For the text-containing cell, return its midpoint in [x, y] coordinate format. 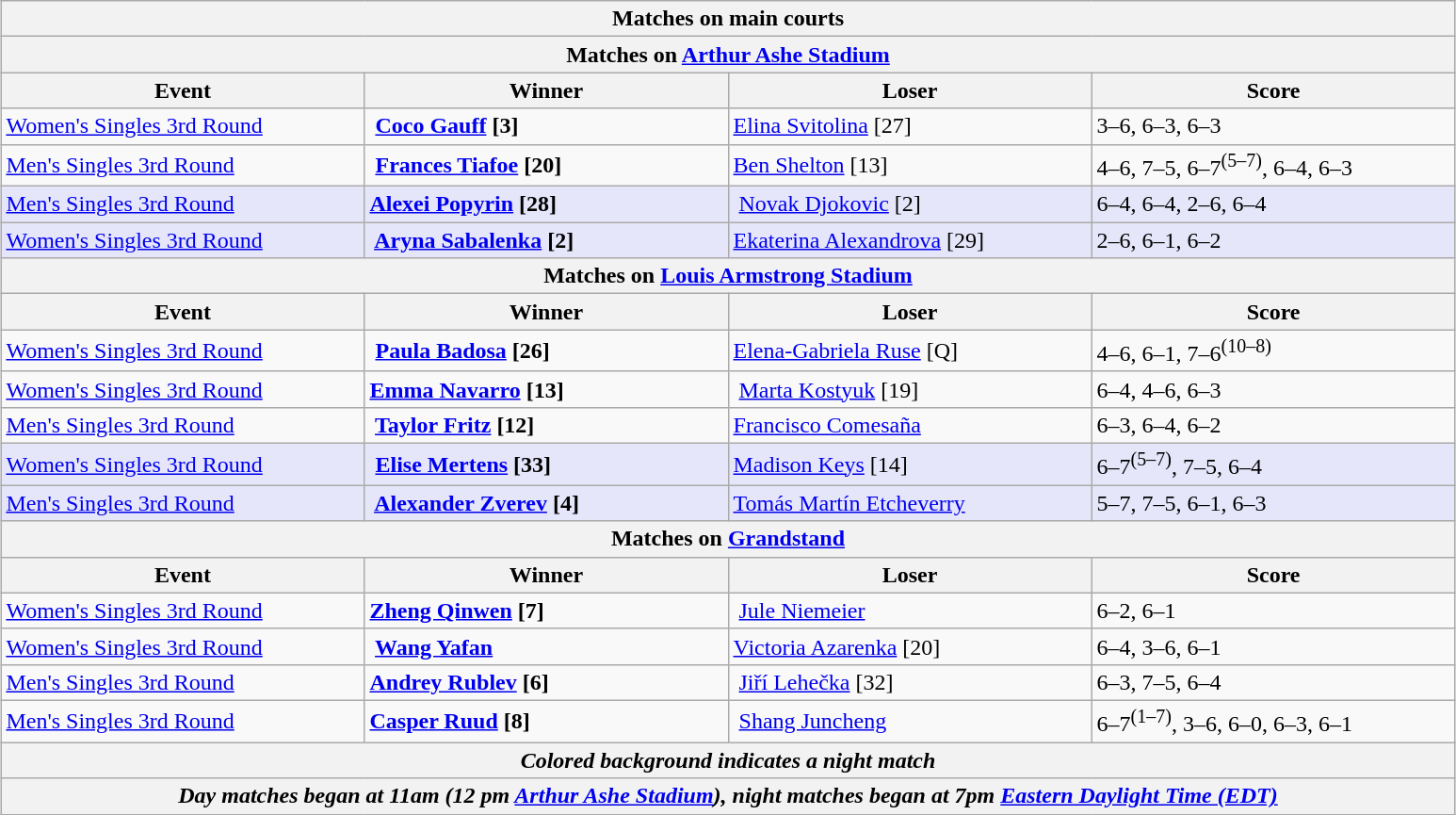
Frances Tiafoe [20] [546, 166]
Alexander Zverev [4] [546, 503]
Ben Shelton [13] [910, 166]
6–7(5–7), 7–5, 6–4 [1273, 464]
Victoria Azarenka [20] [910, 646]
Jiří Lehečka [32] [910, 682]
Matches on Arthur Ashe Stadium [728, 55]
Madison Keys [14] [910, 464]
6–4, 3–6, 6–1 [1273, 646]
5–7, 7–5, 6–1, 6–3 [1273, 503]
Zheng Qinwen [7] [546, 611]
6–3, 7–5, 6–4 [1273, 682]
6–2, 6–1 [1273, 611]
4–6, 6–1, 7–6(10–8) [1273, 350]
Tomás Martín Etcheverry [910, 503]
Colored background indicates a night match [728, 760]
Shang Juncheng [910, 722]
Matches on main courts [728, 19]
6–3, 6–4, 6–2 [1273, 425]
Taylor Fritz [12] [546, 425]
6–4, 6–4, 2–6, 6–4 [1273, 204]
3–6, 6–3, 6–3 [1273, 126]
Andrey Rublev [6] [546, 682]
Alexei Popyrin [28] [546, 204]
4–6, 7–5, 6–7(5–7), 6–4, 6–3 [1273, 166]
2–6, 6–1, 6–2 [1273, 240]
Emma Navarro [13] [546, 389]
Matches on Grandstand [728, 539]
Jule Niemeier [910, 611]
Novak Djokovic [2] [910, 204]
Paula Badosa [26] [546, 350]
Day matches began at 11am (12 pm Arthur Ashe Stadium), night matches began at 7pm Eastern Daylight Time (EDT) [728, 796]
Elena-Gabriela Ruse [Q] [910, 350]
Elina Svitolina [27] [910, 126]
Matches on Louis Armstrong Stadium [728, 276]
Wang Yafan [546, 646]
6–4, 4–6, 6–3 [1273, 389]
Ekaterina Alexandrova [29] [910, 240]
Coco Gauff [3] [546, 126]
Francisco Comesaña [910, 425]
Casper Ruud [8] [546, 722]
Marta Kostyuk [19] [910, 389]
Elise Mertens [33] [546, 464]
Aryna Sabalenka [2] [546, 240]
6–7(1–7), 3–6, 6–0, 6–3, 6–1 [1273, 722]
